Find where the given text appears and provide that cell's center as (x, y) coordinate. 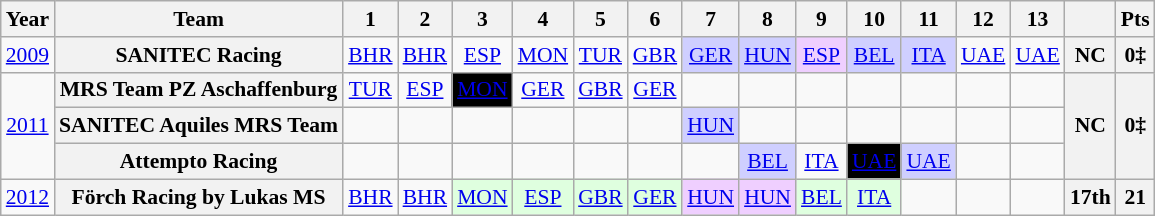
11 (928, 19)
5 (600, 19)
12 (983, 19)
MRS Team PZ Aschaffenburg (198, 90)
SANITEC Aquiles MRS Team (198, 126)
Förch Racing by Lukas MS (198, 197)
21 (1136, 197)
4 (544, 19)
Year (28, 19)
7 (710, 19)
10 (874, 19)
Team (198, 19)
Attempto Racing (198, 162)
2 (426, 19)
Pts (1136, 19)
6 (656, 19)
1 (370, 19)
3 (482, 19)
2011 (28, 126)
SANITEC Racing (198, 55)
17th (1090, 197)
8 (768, 19)
9 (822, 19)
2012 (28, 197)
13 (1037, 19)
2009 (28, 55)
